From the cell containing the given text, extract its center point as (X, Y) coordinate. 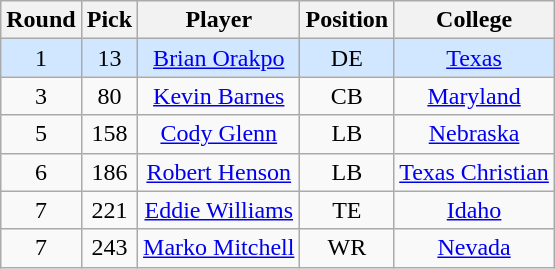
Nebraska (474, 134)
College (474, 20)
Marko Mitchell (219, 248)
186 (109, 172)
3 (41, 96)
WR (347, 248)
Nevada (474, 248)
Position (347, 20)
DE (347, 58)
158 (109, 134)
Idaho (474, 210)
Texas Christian (474, 172)
221 (109, 210)
Player (219, 20)
Round (41, 20)
Texas (474, 58)
13 (109, 58)
5 (41, 134)
80 (109, 96)
Eddie Williams (219, 210)
6 (41, 172)
1 (41, 58)
Kevin Barnes (219, 96)
243 (109, 248)
CB (347, 96)
TE (347, 210)
Robert Henson (219, 172)
Brian Orakpo (219, 58)
Cody Glenn (219, 134)
Maryland (474, 96)
Pick (109, 20)
